Pinpoint the cell where the given text exists, returning its (X, Y) midpoint coordinate. 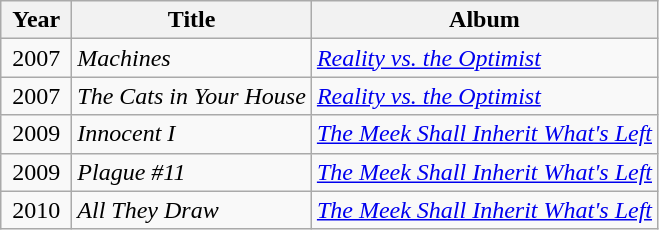
Title (192, 20)
All They Draw (192, 210)
The Cats in Your House (192, 96)
Year (36, 20)
Plague #11 (192, 172)
2010 (36, 210)
Album (484, 20)
Machines (192, 58)
Innocent I (192, 134)
